Scan for the cell matching the given text and deliver its (X, Y) coordinate at center. 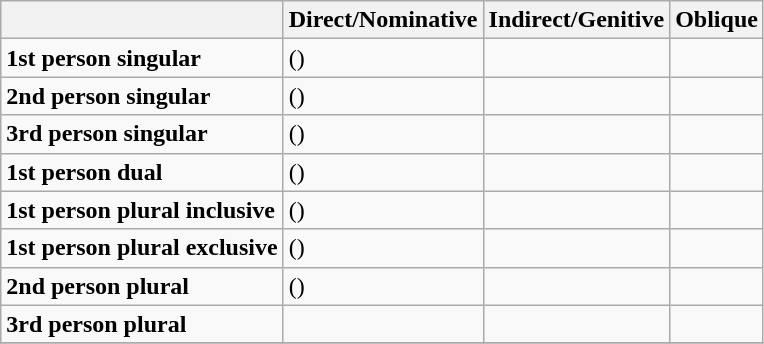
1st person singular (142, 58)
1st person dual (142, 172)
3rd person singular (142, 134)
2nd person singular (142, 96)
1st person plural exclusive (142, 248)
1st person plural inclusive (142, 210)
Oblique (717, 20)
Indirect/Genitive (576, 20)
Direct/Nominative (383, 20)
3rd person plural (142, 324)
2nd person plural (142, 286)
